For the text-containing cell, return its midpoint in [X, Y] coordinate format. 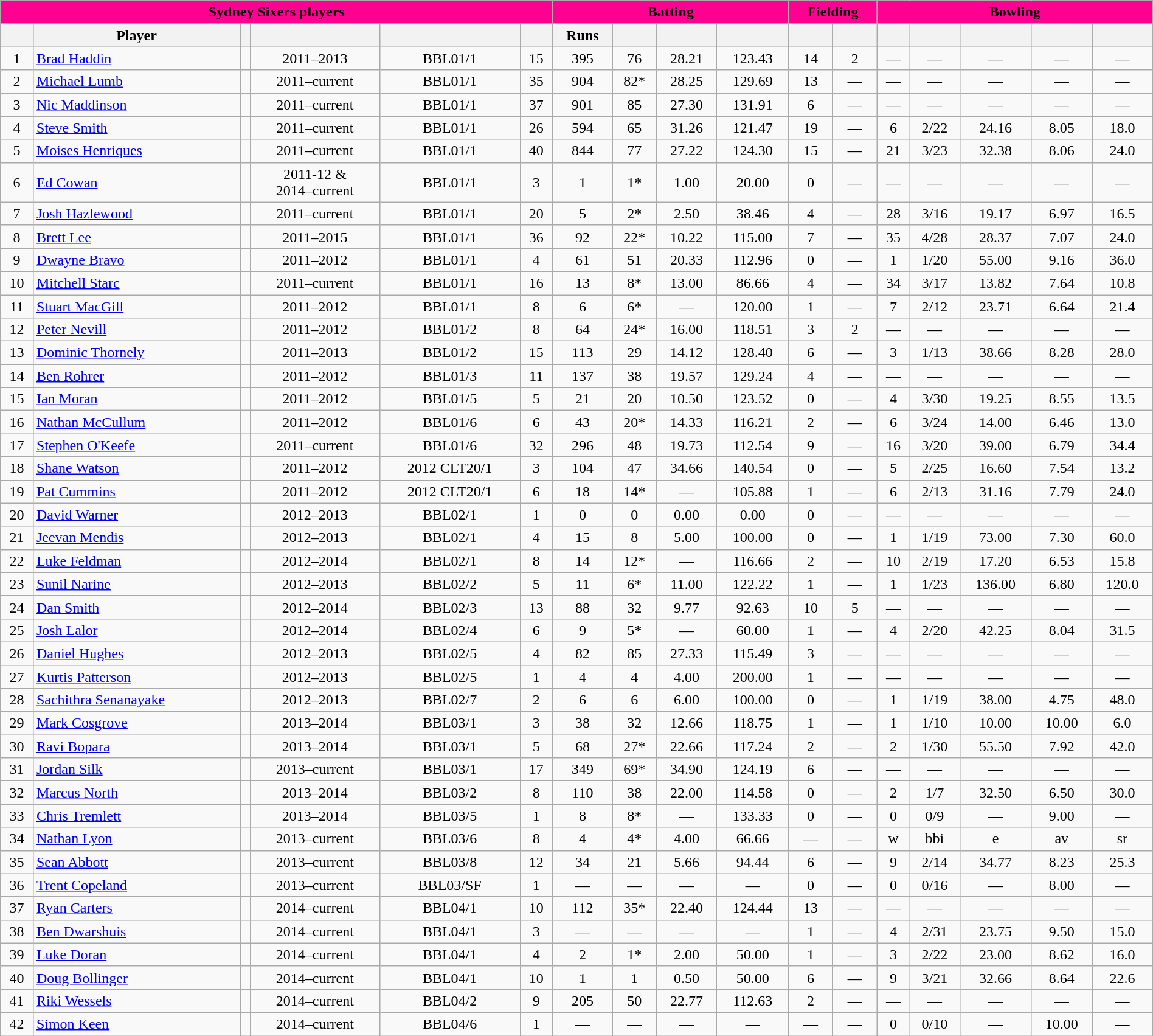
38.00 [995, 700]
114.58 [753, 793]
6.97 [1062, 214]
25 [17, 630]
31.5 [1123, 630]
66.66 [753, 839]
Moises Henriques [136, 151]
13.00 [687, 283]
Player [136, 35]
69* [634, 770]
34.66 [687, 468]
123.43 [753, 58]
349 [583, 770]
BBL03/5 [450, 816]
140.54 [753, 468]
14.00 [995, 422]
Mark Cosgrove [136, 723]
3/20 [935, 445]
22.77 [687, 1001]
Simon Keen [136, 1024]
Nic Maddinson [136, 105]
Michael Lumb [136, 82]
112.54 [753, 445]
6.0 [1123, 723]
27 [17, 677]
120.00 [753, 306]
6.64 [1062, 306]
22 [17, 561]
5.00 [687, 538]
904 [583, 82]
28.0 [1123, 353]
92.63 [753, 607]
31.16 [995, 492]
Dwayne Bravo [136, 260]
8.23 [1062, 862]
2/19 [935, 561]
23.75 [995, 931]
16.60 [995, 468]
82* [634, 82]
24.16 [995, 128]
20.00 [753, 183]
BBL04/6 [450, 1024]
136.00 [995, 584]
12* [634, 561]
2/12 [935, 306]
Dan Smith [136, 607]
88 [583, 607]
32.50 [995, 793]
82 [583, 653]
34.77 [995, 862]
39 [17, 954]
25.3 [1123, 862]
23 [17, 584]
35* [634, 908]
Ryan Carters [136, 908]
20.33 [687, 260]
7.92 [1062, 746]
11.00 [687, 584]
32.38 [995, 151]
2/31 [935, 931]
9.00 [1062, 816]
Peter Nevill [136, 330]
112.63 [753, 1001]
av [1062, 839]
Nathan Lyon [136, 839]
121.47 [753, 128]
34.90 [687, 770]
34.4 [1123, 445]
13.5 [1123, 399]
296 [583, 445]
27.33 [687, 653]
BBL02/2 [450, 584]
901 [583, 105]
Riki Wessels [136, 1001]
38.46 [753, 214]
117.24 [753, 746]
1/13 [935, 353]
0/9 [935, 816]
18.0 [1123, 128]
17.20 [995, 561]
30.0 [1123, 793]
8.55 [1062, 399]
5.66 [687, 862]
64 [583, 330]
115.49 [753, 653]
Pat Cummins [136, 492]
2/20 [935, 630]
28.37 [995, 237]
594 [583, 128]
1/10 [935, 723]
3/23 [935, 151]
112 [583, 908]
Ravi Bopara [136, 746]
77 [634, 151]
33 [17, 816]
128.40 [753, 353]
1/23 [935, 584]
2/25 [935, 468]
38.66 [995, 353]
Steve Smith [136, 128]
13.82 [995, 283]
Shane Watson [136, 468]
19.25 [995, 399]
Dominic Thornely [136, 353]
118.75 [753, 723]
124.30 [753, 151]
55.00 [995, 260]
6.46 [1062, 422]
12.66 [687, 723]
14.12 [687, 353]
Stephen O'Keefe [136, 445]
112.96 [753, 260]
David Warner [136, 515]
Daniel Hughes [136, 653]
8.04 [1062, 630]
116.66 [753, 561]
Stuart MacGill [136, 306]
Nathan McCullum [136, 422]
4.75 [1062, 700]
Brad Haddin [136, 58]
124.19 [753, 770]
3/16 [935, 214]
BBL03/2 [450, 793]
24 [17, 607]
7.54 [1062, 468]
13.2 [1123, 468]
27.30 [687, 105]
19.73 [687, 445]
51 [634, 260]
122.22 [753, 584]
Chris Tremlett [136, 816]
22.6 [1123, 978]
42.25 [995, 630]
8.00 [1062, 885]
Fielding [833, 12]
22.00 [687, 793]
844 [583, 151]
7.07 [1062, 237]
BBL04/2 [450, 1001]
205 [583, 1001]
6.80 [1062, 584]
15.8 [1123, 561]
14.33 [687, 422]
Ben Dwarshuis [136, 931]
0/16 [935, 885]
9.77 [687, 607]
Ed Cowan [136, 183]
16.00 [687, 330]
16.5 [1123, 214]
9.50 [1062, 931]
129.24 [753, 376]
Sydney Sixers players [277, 12]
15.0 [1123, 931]
2011-12 & 2014–current [315, 183]
129.69 [753, 82]
Doug Bollinger [136, 978]
10.8 [1123, 283]
2/13 [935, 492]
1/7 [935, 793]
bbi [935, 839]
Sachithra Senanayake [136, 700]
110 [583, 793]
36.0 [1123, 260]
200.00 [753, 677]
10.50 [687, 399]
73.00 [995, 538]
68 [583, 746]
31.26 [687, 128]
Kurtis Patterson [136, 677]
19.57 [687, 376]
8.62 [1062, 954]
20* [634, 422]
395 [583, 58]
48.0 [1123, 700]
BBL03/SF [450, 885]
BBL01/5 [450, 399]
2/14 [935, 862]
131.91 [753, 105]
BBL01/3 [450, 376]
123.52 [753, 399]
28.25 [687, 82]
60.0 [1123, 538]
19.17 [995, 214]
Josh Hazlewood [136, 214]
e [995, 839]
16.0 [1123, 954]
Jordan Silk [136, 770]
Brett Lee [136, 237]
8.06 [1062, 151]
48 [634, 445]
Bowling [1014, 12]
2.00 [687, 954]
30 [17, 746]
41 [17, 1001]
1.00 [687, 183]
BBL02/3 [450, 607]
BBL02/7 [450, 700]
BBL03/6 [450, 839]
4/28 [935, 237]
6.00 [687, 700]
6.53 [1062, 561]
Mitchell Starc [136, 283]
Luke Doran [136, 954]
76 [634, 58]
7.64 [1062, 283]
43 [583, 422]
23.00 [995, 954]
21.4 [1123, 306]
55.50 [995, 746]
24* [634, 330]
6.79 [1062, 445]
27.22 [687, 151]
4* [634, 839]
23.71 [995, 306]
1/20 [935, 260]
115.00 [753, 237]
w [893, 839]
Jeevan Mendis [136, 538]
3/21 [935, 978]
Sean Abbott [136, 862]
Trent Copeland [136, 885]
Batting [671, 12]
104 [583, 468]
Ben Rohrer [136, 376]
Sunil Narine [136, 584]
50 [634, 1001]
28.21 [687, 58]
13.0 [1123, 422]
8.64 [1062, 978]
Ian Moran [136, 399]
Runs [583, 35]
3/17 [935, 283]
0.50 [687, 978]
92 [583, 237]
137 [583, 376]
2* [634, 214]
133.33 [753, 816]
113 [583, 353]
65 [634, 128]
10.22 [687, 237]
1/30 [935, 746]
31 [17, 770]
61 [583, 260]
9.16 [1062, 260]
94.44 [753, 862]
Josh Lalor [136, 630]
22* [634, 237]
42 [17, 1024]
8.28 [1062, 353]
Luke Feldman [136, 561]
39.00 [995, 445]
22.40 [687, 908]
116.21 [753, 422]
6.50 [1062, 793]
sr [1123, 839]
7.79 [1062, 492]
2.50 [687, 214]
32.66 [995, 978]
118.51 [753, 330]
14* [634, 492]
8.05 [1062, 128]
120.0 [1123, 584]
47 [634, 468]
105.88 [753, 492]
0/10 [935, 1024]
27* [634, 746]
BBL02/4 [450, 630]
Marcus North [136, 793]
42.0 [1123, 746]
7.30 [1062, 538]
3/30 [935, 399]
3/24 [935, 422]
22.66 [687, 746]
2011–2015 [315, 237]
5* [634, 630]
BBL03/8 [450, 862]
124.44 [753, 908]
60.00 [753, 630]
86.66 [753, 283]
